Return the (x, y) coordinate for the center point of the cell that contains the specified text.  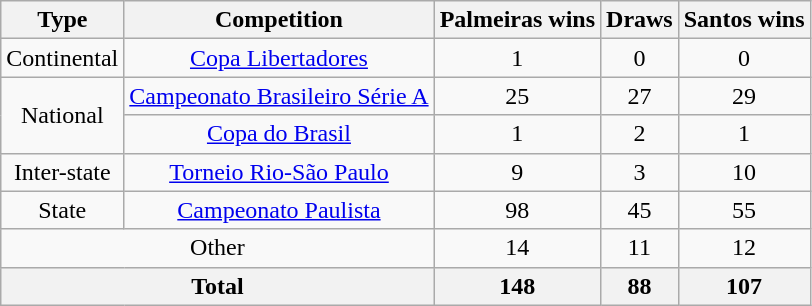
Competition (279, 20)
Type (62, 20)
2 (640, 134)
3 (640, 172)
Draws (640, 20)
Other (218, 248)
25 (517, 96)
12 (744, 248)
9 (517, 172)
11 (640, 248)
Copa do Brasil (279, 134)
Palmeiras wins (517, 20)
National (62, 115)
Copa Libertadores (279, 58)
14 (517, 248)
Continental (62, 58)
Campeonato Brasileiro Série A (279, 96)
45 (640, 210)
88 (640, 286)
98 (517, 210)
55 (744, 210)
Torneio Rio-São Paulo (279, 172)
10 (744, 172)
Inter-state (62, 172)
29 (744, 96)
Campeonato Paulista (279, 210)
Total (218, 286)
148 (517, 286)
107 (744, 286)
Santos wins (744, 20)
State (62, 210)
27 (640, 96)
